Return [x, y] of the center of cell containing provided text 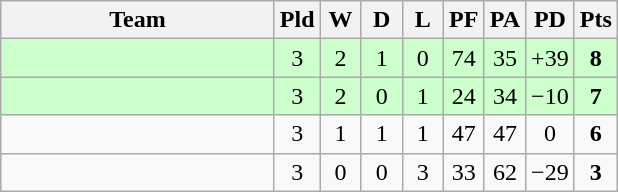
74 [464, 58]
D [382, 20]
W [340, 20]
+39 [550, 58]
PD [550, 20]
Team [138, 20]
34 [504, 96]
−29 [550, 172]
6 [596, 134]
8 [596, 58]
Pld [297, 20]
PF [464, 20]
35 [504, 58]
7 [596, 96]
24 [464, 96]
PA [504, 20]
Pts [596, 20]
62 [504, 172]
33 [464, 172]
−10 [550, 96]
L [422, 20]
